Extract the (x, y) coordinate from the center of the cell holding the provided text.  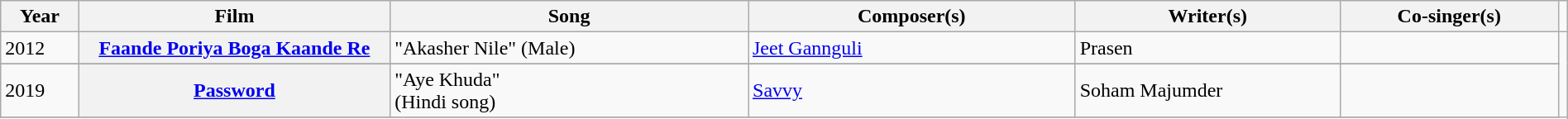
2012 (40, 48)
Composer(s) (911, 17)
Savvy (911, 91)
"Aye Khuda"(Hindi song) (569, 91)
Password (235, 91)
Soham Majumder (1207, 91)
Co-singer(s) (1449, 17)
Jeet Gannguli (911, 48)
Prasen (1207, 48)
"Akasher Nile" (Male) (569, 48)
Song (569, 17)
Writer(s) (1207, 17)
2019 (40, 91)
Year (40, 17)
Film (235, 17)
Faande Poriya Boga Kaande Re (235, 48)
